Extract the [x, y] coordinate from the center of the cell holding the provided text.  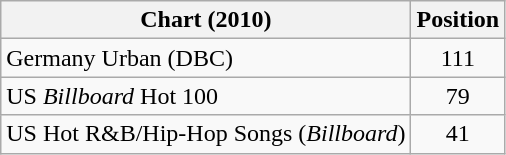
Chart (2010) [206, 20]
US Hot R&B/Hip-Hop Songs (Billboard) [206, 134]
Position [458, 20]
Germany Urban (DBC) [206, 58]
111 [458, 58]
79 [458, 96]
US Billboard Hot 100 [206, 96]
41 [458, 134]
